From the cell containing the given text, extract its center point as [x, y] coordinate. 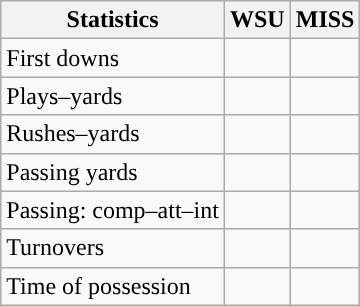
Rushes–yards [113, 134]
MISS [325, 20]
Statistics [113, 20]
Plays–yards [113, 96]
Passing: comp–att–int [113, 210]
Turnovers [113, 248]
Time of possession [113, 286]
WSU [257, 20]
First downs [113, 58]
Passing yards [113, 172]
